Search for the cell housing the specified text and yield its (x, y) center coordinate. 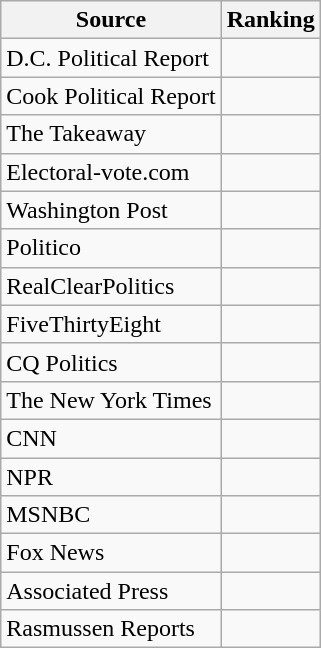
Rasmussen Reports (111, 629)
MSNBC (111, 515)
FiveThirtyEight (111, 324)
Politico (111, 248)
Ranking (270, 20)
Fox News (111, 553)
CNN (111, 438)
CQ Politics (111, 362)
Electoral-vote.com (111, 172)
The Takeaway (111, 134)
Source (111, 20)
Washington Post (111, 210)
NPR (111, 477)
D.C. Political Report (111, 58)
Associated Press (111, 591)
RealClearPolitics (111, 286)
Cook Political Report (111, 96)
The New York Times (111, 400)
